Capture the cell that displays the provided text and extract its (X, Y) central coordinate. 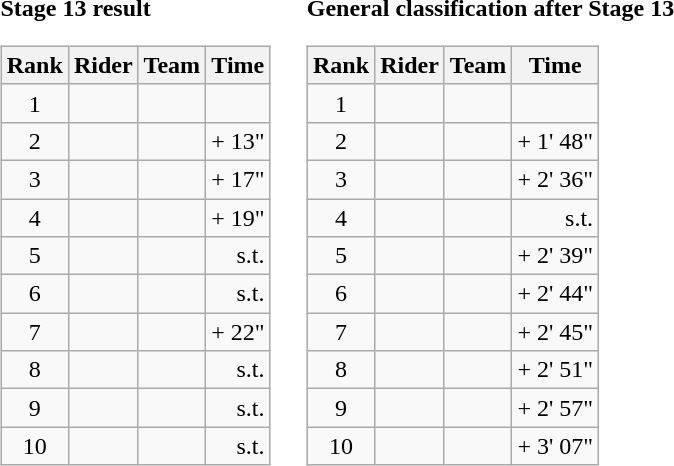
+ 2' 51" (556, 370)
+ 1' 48" (556, 141)
+ 2' 45" (556, 332)
+ 2' 57" (556, 408)
+ 19" (238, 217)
+ 2' 44" (556, 294)
+ 2' 36" (556, 179)
+ 13" (238, 141)
+ 2' 39" (556, 256)
+ 3' 07" (556, 446)
+ 17" (238, 179)
+ 22" (238, 332)
